From the cell containing the given text, extract its center point as (X, Y) coordinate. 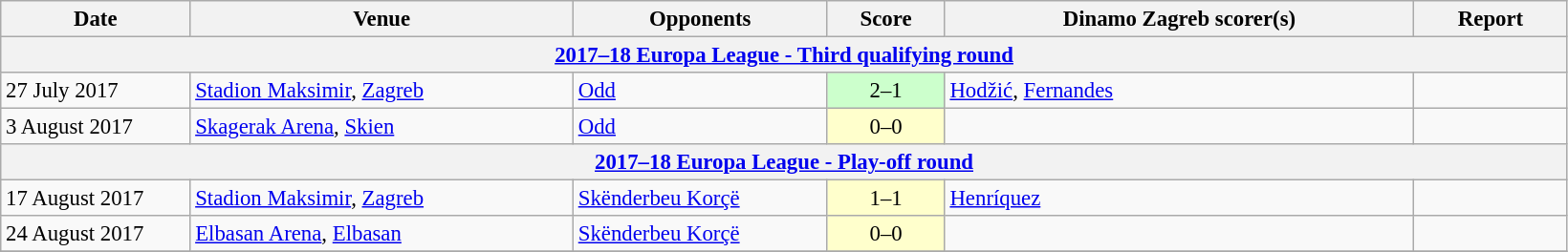
Date (96, 19)
1–1 (885, 199)
24 August 2017 (96, 234)
2017–18 Europa League - Play-off round (784, 162)
Elbasan Arena, Elbasan (382, 234)
Skagerak Arena, Skien (382, 127)
Henríquez (1180, 199)
17 August 2017 (96, 199)
Score (885, 19)
Report (1492, 19)
Opponents (700, 19)
Dinamo Zagreb scorer(s) (1180, 19)
Venue (382, 19)
3 August 2017 (96, 127)
27 July 2017 (96, 91)
2–1 (885, 91)
Hodžić, Fernandes (1180, 91)
2017–18 Europa League - Third qualifying round (784, 55)
